Determine the [X, Y] coordinate at the center of the cell enclosing the given text.  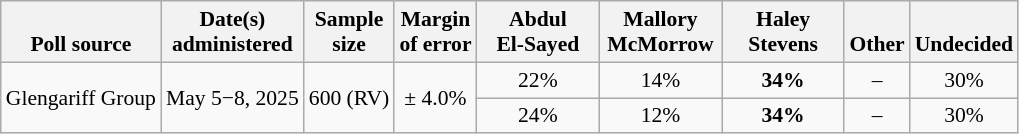
24% [538, 116]
22% [538, 80]
Other [876, 32]
Samplesize [350, 32]
MalloryMcMorrow [660, 32]
Date(s)administered [232, 32]
Poll source [81, 32]
Undecided [964, 32]
± 4.0% [435, 98]
Glengariff Group [81, 98]
AbdulEl-Sayed [538, 32]
600 (RV) [350, 98]
HaleyStevens [784, 32]
May 5−8, 2025 [232, 98]
14% [660, 80]
Marginof error [435, 32]
12% [660, 116]
